Output the [X, Y] coordinate of the center of the cell containing the given text.  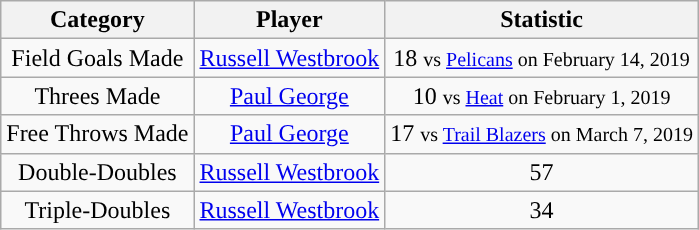
Statistic [542, 20]
Player [290, 20]
57 [542, 172]
Double-Doubles [98, 172]
10 vs Heat on February 1, 2019 [542, 96]
Triple-Doubles [98, 210]
Field Goals Made [98, 58]
18 vs Pelicans on February 14, 2019 [542, 58]
34 [542, 210]
Threes Made [98, 96]
Category [98, 20]
17 vs Trail Blazers on March 7, 2019 [542, 134]
Free Throws Made [98, 134]
